Return the (x, y) coordinate for the center point of the cell that contains the specified text.  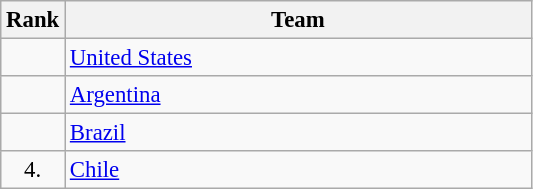
United States (298, 58)
4. (33, 170)
Team (298, 20)
Argentina (298, 95)
Chile (298, 170)
Rank (33, 20)
Brazil (298, 133)
